From the cell containing the given text, extract its center point as [x, y] coordinate. 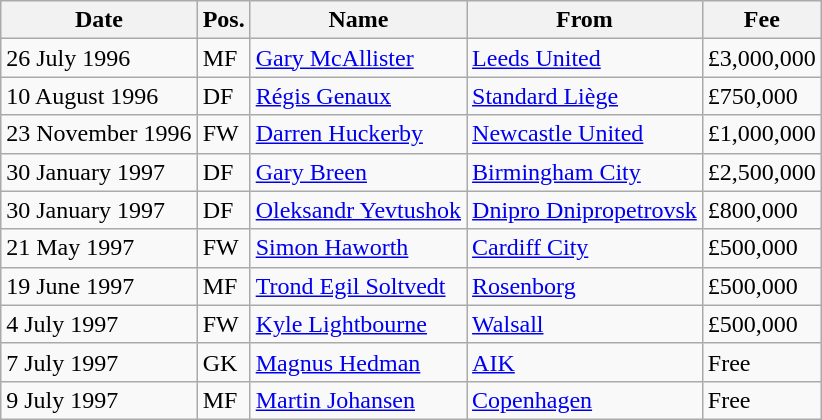
£2,500,000 [762, 172]
Rosenborg [585, 286]
Cardiff City [585, 248]
Name [358, 20]
GK [224, 362]
Magnus Hedman [358, 362]
Gary McAllister [358, 58]
4 July 1997 [99, 324]
Walsall [585, 324]
7 July 1997 [99, 362]
AIK [585, 362]
Gary Breen [358, 172]
Martin Johansen [358, 400]
Régis Genaux [358, 96]
23 November 1996 [99, 134]
Standard Liège [585, 96]
Date [99, 20]
£800,000 [762, 210]
Trond Egil Soltvedt [358, 286]
Kyle Lightbourne [358, 324]
Fee [762, 20]
Newcastle United [585, 134]
Oleksandr Yevtushok [358, 210]
19 June 1997 [99, 286]
Leeds United [585, 58]
Copenhagen [585, 400]
Birmingham City [585, 172]
£1,000,000 [762, 134]
From [585, 20]
Pos. [224, 20]
26 July 1996 [99, 58]
10 August 1996 [99, 96]
21 May 1997 [99, 248]
Simon Haworth [358, 248]
Darren Huckerby [358, 134]
£3,000,000 [762, 58]
Dnipro Dnipropetrovsk [585, 210]
9 July 1997 [99, 400]
£750,000 [762, 96]
